Locate the cell with the specified text and output its (x, y) center coordinate. 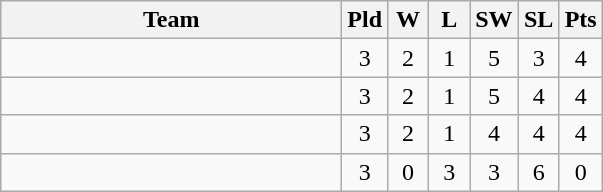
SW (494, 20)
Team (172, 20)
SL (538, 20)
L (450, 20)
Pts (580, 20)
W (408, 20)
6 (538, 172)
Pld (365, 20)
